For the text-containing cell, return its midpoint in [x, y] coordinate format. 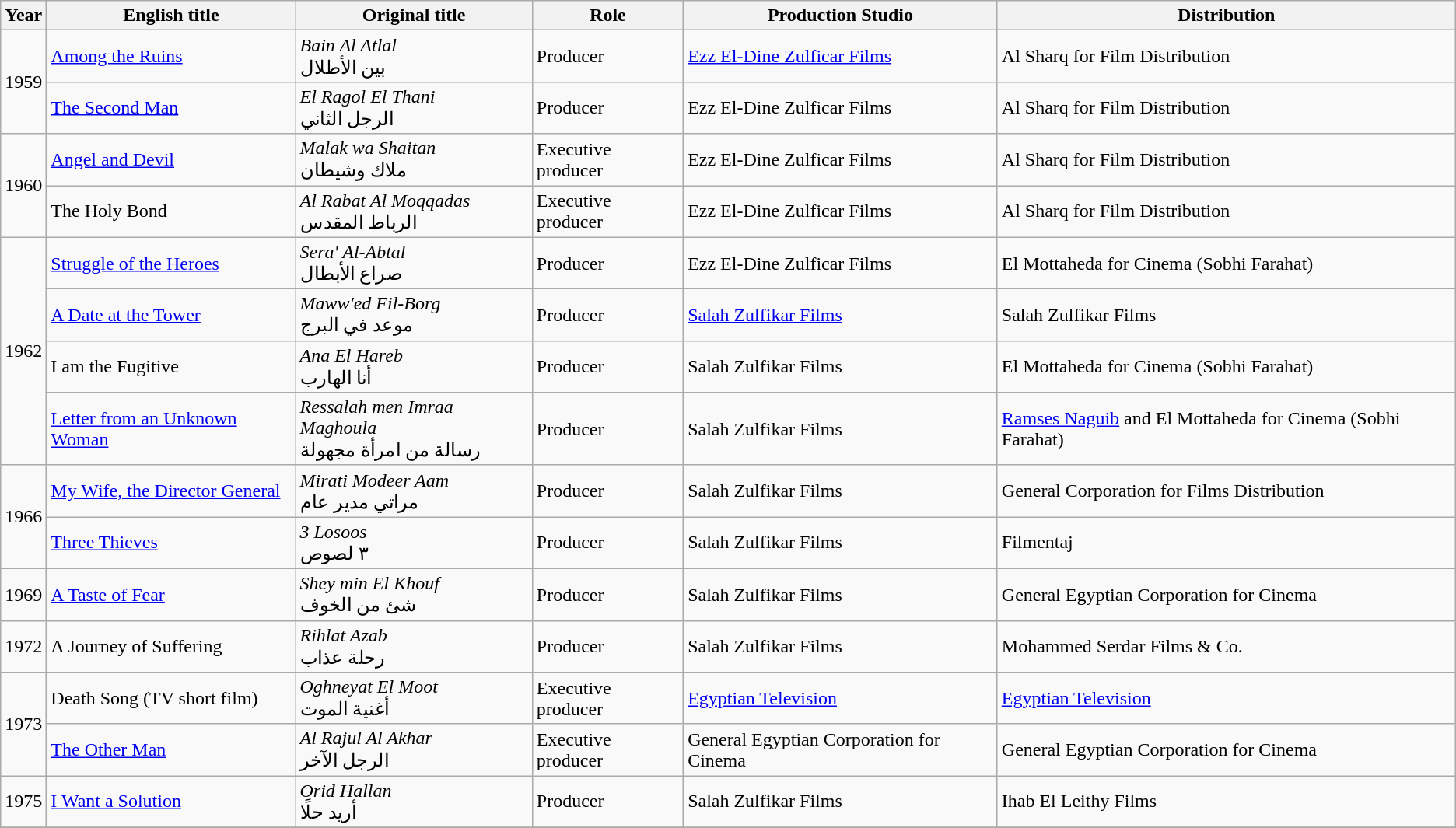
Ramses Naguib and El Mottaheda for Cinema (Sobhi Farahat) [1226, 429]
1973 [23, 725]
El Ragol El Thaniالرجل الثاني [414, 107]
Among the Ruins [171, 56]
A Taste of Fear [171, 594]
3 Losoos٣ لصوص [414, 543]
Al Rajul Al Akharالرجل الآخر [414, 749]
1960 [23, 185]
Oghneyat El Mootأغنية الموت [414, 698]
Filmentaj [1226, 543]
1969 [23, 594]
Angel and Devil [171, 160]
Mohammed Serdar Films & Co. [1226, 647]
Shey min El Khoufشئ من الخوف [414, 594]
1962 [23, 351]
Role [607, 16]
1966 [23, 516]
1959 [23, 82]
Distribution [1226, 16]
Ressalah men Imraa Maghoulaرسالة من امرأة مجهولة [414, 429]
I Want a Solution [171, 802]
English title [171, 16]
I am the Fugitive [171, 367]
The Other Man [171, 749]
Maww'ed Fil-Borgموعد في البرج [414, 316]
The Second Man [171, 107]
A Journey of Suffering [171, 647]
Death Song (TV short film) [171, 698]
Rihlat Azabرحلة عذاب [414, 647]
1972 [23, 647]
Three Thieves [171, 543]
General Corporation for Films Distribution [1226, 491]
Bain Al Atlalبين الأطلال [414, 56]
Orid Hallanأريد حلًا [414, 802]
A Date at the Tower [171, 316]
Ana El Harebأنا الهارب [414, 367]
Year [23, 16]
Sera' Al-Abtalصراع الأبطال [414, 263]
Production Studio [841, 16]
The Holy Bond [171, 211]
Mirati Modeer Aamمراتي مدير عام [414, 491]
Original title [414, 16]
Letter from an Unknown Woman [171, 429]
Malak wa Shaitanملاك وشيطان [414, 160]
My Wife, the Director General [171, 491]
1975 [23, 802]
Ihab El Leithy Films [1226, 802]
Al Rabat Al Moqqadasالرباط المقدس [414, 211]
Struggle of the Heroes [171, 263]
